Find where the given text appears and provide that cell's center as (x, y) coordinate. 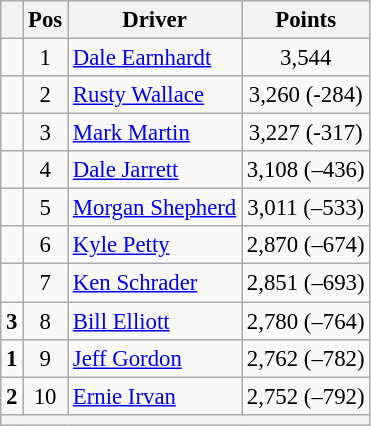
3,011 (–533) (306, 208)
Pos (46, 20)
2,780 (–764) (306, 321)
6 (46, 245)
5 (46, 208)
Ernie Irvan (155, 396)
8 (46, 321)
3,108 (–436) (306, 170)
Rusty Wallace (155, 95)
Kyle Petty (155, 245)
9 (46, 358)
7 (46, 283)
2,752 (–792) (306, 396)
3,260 (-284) (306, 95)
Bill Elliott (155, 321)
2,762 (–782) (306, 358)
Driver (155, 20)
Morgan Shepherd (155, 208)
2,851 (–693) (306, 283)
Jeff Gordon (155, 358)
4 (46, 170)
Dale Jarrett (155, 170)
10 (46, 396)
Mark Martin (155, 133)
Ken Schrader (155, 283)
3,227 (-317) (306, 133)
3,544 (306, 58)
Dale Earnhardt (155, 58)
Points (306, 20)
2,870 (–674) (306, 245)
